Search for the cell housing the specified text and yield its [X, Y] center coordinate. 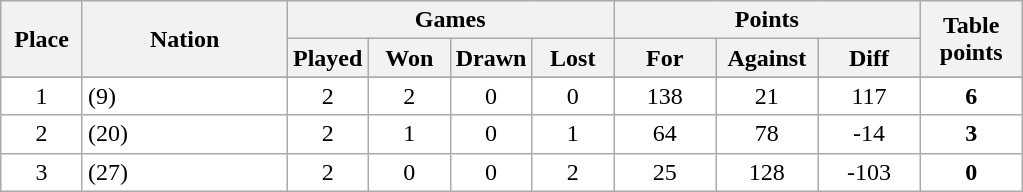
For [665, 58]
128 [767, 172]
Lost [573, 58]
Place [42, 39]
Against [767, 58]
Won [409, 58]
(27) [184, 172]
Points [767, 20]
117 [869, 96]
138 [665, 96]
64 [665, 134]
21 [767, 96]
Games [450, 20]
-14 [869, 134]
25 [665, 172]
-103 [869, 172]
(20) [184, 134]
Diff [869, 58]
78 [767, 134]
Drawn [491, 58]
Nation [184, 39]
6 [971, 96]
Played [328, 58]
Tablepoints [971, 39]
(9) [184, 96]
